Output the (x, y) coordinate of the center of the cell containing the given text.  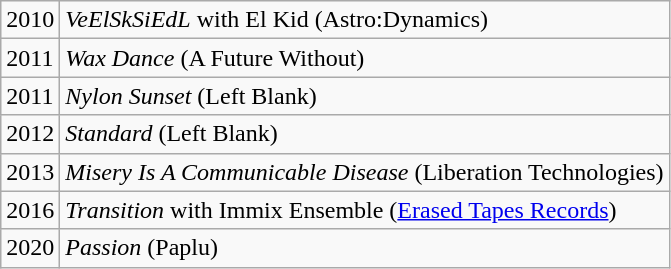
Transition with Immix Ensemble (Erased Tapes Records) (364, 210)
Nylon Sunset (Left Blank) (364, 96)
2013 (30, 172)
Standard (Left Blank) (364, 134)
2010 (30, 20)
2012 (30, 134)
2020 (30, 248)
Passion (Paplu) (364, 248)
Wax Dance (A Future Without) (364, 58)
VeElSkSiEdL with El Kid (Astro:Dynamics) (364, 20)
Misery Is A Communicable Disease (Liberation Technologies) (364, 172)
2016 (30, 210)
